Return [x, y] of the center of cell containing provided text 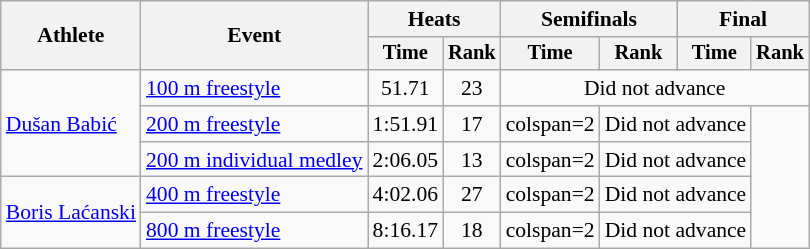
1:51.91 [406, 124]
800 m freestyle [254, 231]
27 [472, 195]
400 m freestyle [254, 195]
200 m individual medley [254, 160]
Boris Laćanski [71, 212]
18 [472, 231]
Heats [434, 19]
Semifinals [590, 19]
8:16.17 [406, 231]
17 [472, 124]
4:02.06 [406, 195]
200 m freestyle [254, 124]
2:06.05 [406, 160]
Final [743, 19]
100 m freestyle [254, 88]
Event [254, 36]
23 [472, 88]
Dušan Babić [71, 124]
51.71 [406, 88]
13 [472, 160]
Athlete [71, 36]
